Search for the cell housing the specified text and yield its (x, y) center coordinate. 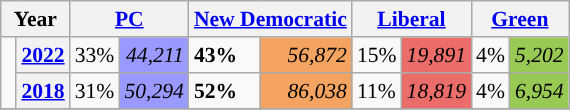
PC (130, 19)
19,891 (436, 55)
2022 (42, 55)
31% (95, 91)
43% (224, 55)
44,211 (154, 55)
6,954 (540, 91)
15% (377, 55)
52% (224, 91)
56,872 (306, 55)
11% (377, 91)
33% (95, 55)
86,038 (306, 91)
50,294 (154, 91)
18,819 (436, 91)
Liberal (412, 19)
2018 (42, 91)
Green (520, 19)
5,202 (540, 55)
Year (36, 19)
New Democratic (270, 19)
